From the cell containing the given text, extract its center point as (x, y) coordinate. 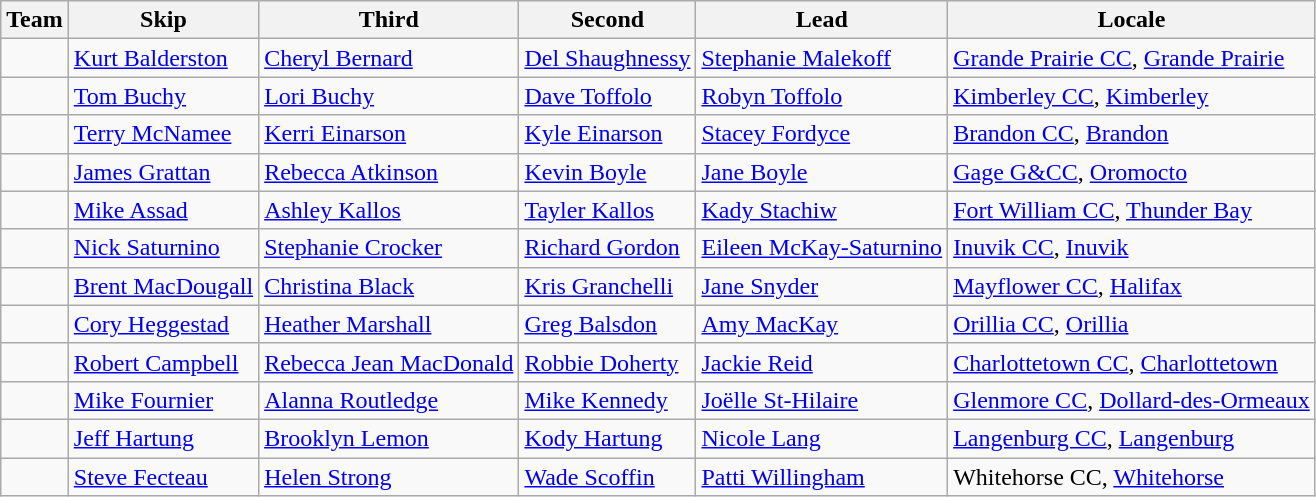
Third (389, 20)
Wade Scoffin (608, 477)
Rebecca Jean MacDonald (389, 362)
Kerri Einarson (389, 134)
Kyle Einarson (608, 134)
Tayler Kallos (608, 210)
Stacey Fordyce (822, 134)
Dave Toffolo (608, 96)
Inuvik CC, Inuvik (1132, 248)
Stephanie Malekoff (822, 58)
Helen Strong (389, 477)
Amy MacKay (822, 324)
Grande Prairie CC, Grande Prairie (1132, 58)
Brent MacDougall (163, 286)
Second (608, 20)
Kevin Boyle (608, 172)
Terry McNamee (163, 134)
Tom Buchy (163, 96)
Cheryl Bernard (389, 58)
Alanna Routledge (389, 400)
Christina Black (389, 286)
Team (35, 20)
Gage G&CC, Oromocto (1132, 172)
Ashley Kallos (389, 210)
Eileen McKay-Saturnino (822, 248)
Fort William CC, Thunder Bay (1132, 210)
Orillia CC, Orillia (1132, 324)
Cory Heggestad (163, 324)
Glenmore CC, Dollard-des-Ormeaux (1132, 400)
Del Shaughnessy (608, 58)
Mike Kennedy (608, 400)
Kady Stachiw (822, 210)
Langenburg CC, Langenburg (1132, 438)
Charlottetown CC, Charlottetown (1132, 362)
Rebecca Atkinson (389, 172)
Greg Balsdon (608, 324)
Locale (1132, 20)
Jeff Hartung (163, 438)
Jackie Reid (822, 362)
Steve Fecteau (163, 477)
Joëlle St-Hilaire (822, 400)
Richard Gordon (608, 248)
Brooklyn Lemon (389, 438)
Heather Marshall (389, 324)
Nick Saturnino (163, 248)
Nicole Lang (822, 438)
Mike Fournier (163, 400)
Robert Campbell (163, 362)
Kurt Balderston (163, 58)
Brandon CC, Brandon (1132, 134)
Whitehorse CC, Whitehorse (1132, 477)
Robyn Toffolo (822, 96)
Skip (163, 20)
Jane Boyle (822, 172)
Robbie Doherty (608, 362)
Lori Buchy (389, 96)
Kimberley CC, Kimberley (1132, 96)
Kris Granchelli (608, 286)
Mayflower CC, Halifax (1132, 286)
Kody Hartung (608, 438)
Mike Assad (163, 210)
Stephanie Crocker (389, 248)
Lead (822, 20)
James Grattan (163, 172)
Patti Willingham (822, 477)
Jane Snyder (822, 286)
